Output the [x, y] coordinate of the center of the cell containing the given text.  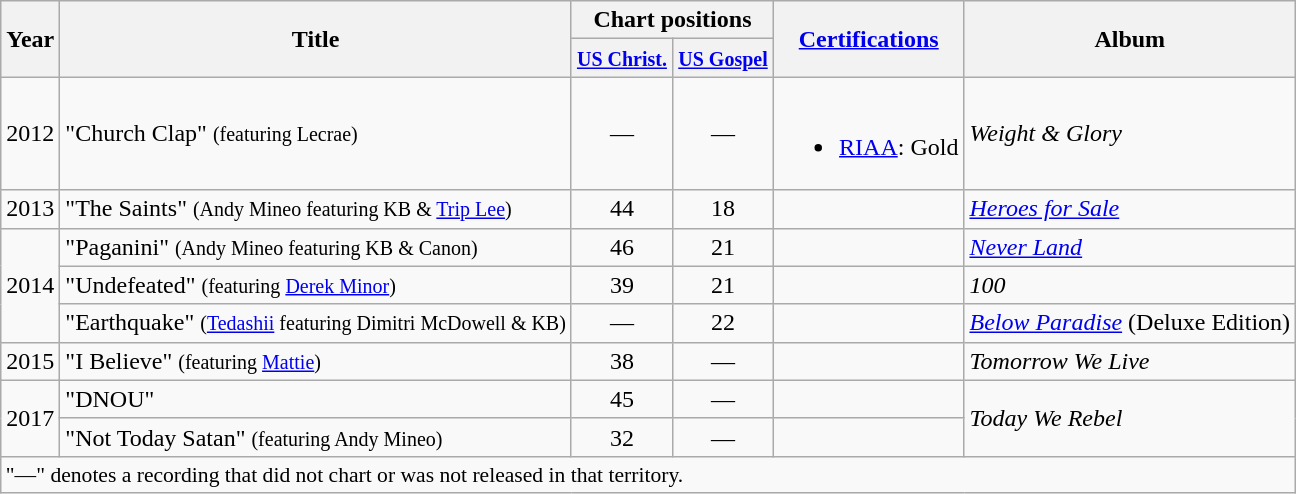
"The Saints" (Andy Mineo featuring KB & Trip Lee) [316, 209]
RIAA: Gold [869, 134]
Below Paradise (Deluxe Edition) [1130, 323]
"Church Clap" (featuring Lecrae) [316, 134]
"—" denotes a recording that did not chart or was not released in that territory. [648, 474]
2017 [30, 418]
2013 [30, 209]
Certifications [869, 39]
US Gospel [722, 58]
44 [622, 209]
"DNOU" [316, 399]
Album [1130, 39]
Tomorrow We Live [1130, 361]
Title [316, 39]
Heroes for Sale [1130, 209]
45 [622, 399]
38 [622, 361]
"Paganini" (Andy Mineo featuring KB & Canon) [316, 247]
22 [722, 323]
2012 [30, 134]
Year [30, 39]
Chart positions [672, 20]
"Earthquake" (Tedashii featuring Dimitri McDowell & KB) [316, 323]
2015 [30, 361]
32 [622, 437]
Never Land [1130, 247]
39 [622, 285]
"Undefeated" (featuring Derek Minor) [316, 285]
US Christ. [622, 58]
Today We Rebel [1130, 418]
"I Believe" (featuring Mattie) [316, 361]
18 [722, 209]
46 [622, 247]
2014 [30, 285]
"Not Today Satan" (featuring Andy Mineo) [316, 437]
Weight & Glory [1130, 134]
100 [1130, 285]
